Determine the [X, Y] coordinate at the center of the cell enclosing the given text.  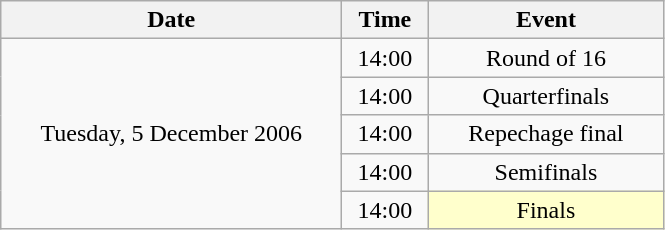
Round of 16 [546, 58]
Event [546, 20]
Semifinals [546, 172]
Time [385, 20]
Finals [546, 210]
Repechage final [546, 134]
Tuesday, 5 December 2006 [172, 134]
Quarterfinals [546, 96]
Date [172, 20]
